Detect which cell encompasses the target text, then output its [X, Y] center coordinate. 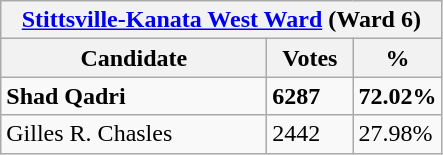
Gilles R. Chasles [134, 134]
Stittsville-Kanata West Ward (Ward 6) [222, 20]
Candidate [134, 58]
27.98% [398, 134]
Shad Qadri [134, 96]
72.02% [398, 96]
% [398, 58]
6287 [310, 96]
Votes [310, 58]
2442 [310, 134]
